Find where the given text appears and provide that cell's center as [X, Y] coordinate. 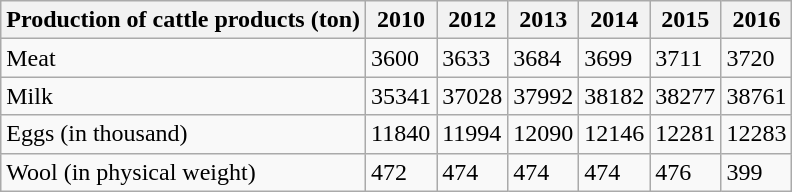
35341 [402, 96]
2010 [402, 20]
12281 [686, 134]
3633 [472, 58]
476 [686, 172]
Milk [184, 96]
38182 [614, 96]
2015 [686, 20]
Eggs (in thousand) [184, 134]
3699 [614, 58]
37992 [544, 96]
2013 [544, 20]
3711 [686, 58]
37028 [472, 96]
2012 [472, 20]
2014 [614, 20]
12090 [544, 134]
3720 [756, 58]
3600 [402, 58]
Wool (in physical weight) [184, 172]
12283 [756, 134]
38277 [686, 96]
11840 [402, 134]
Production of cattle products (ton) [184, 20]
2016 [756, 20]
12146 [614, 134]
38761 [756, 96]
399 [756, 172]
11994 [472, 134]
Meat [184, 58]
3684 [544, 58]
472 [402, 172]
